Return the [X, Y] coordinate for the center point of the cell that contains the specified text.  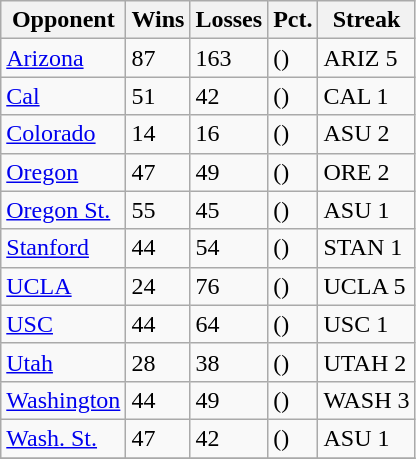
UCLA 5 [366, 286]
55 [158, 210]
51 [158, 96]
Oregon St. [64, 210]
87 [158, 58]
Losses [229, 20]
24 [158, 286]
Colorado [64, 134]
Stanford [64, 248]
45 [229, 210]
Arizona [64, 58]
64 [229, 324]
Pct. [293, 20]
76 [229, 286]
Utah [64, 362]
28 [158, 362]
54 [229, 248]
Cal [64, 96]
CAL 1 [366, 96]
Wins [158, 20]
UTAH 2 [366, 362]
163 [229, 58]
UCLA [64, 286]
14 [158, 134]
38 [229, 362]
WASH 3 [366, 400]
Streak [366, 20]
Opponent [64, 20]
USC 1 [366, 324]
STAN 1 [366, 248]
Oregon [64, 172]
Wash. St. [64, 438]
Washington [64, 400]
USC [64, 324]
ASU 2 [366, 134]
ORE 2 [366, 172]
16 [229, 134]
ARIZ 5 [366, 58]
